For the text-containing cell, return its midpoint in [X, Y] coordinate format. 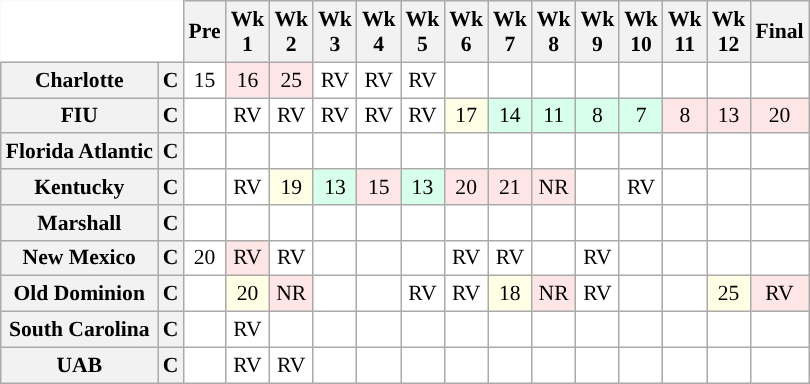
18 [510, 294]
21 [510, 187]
Wk5 [423, 32]
Wk11 [685, 32]
Wk9 [597, 32]
Florida Atlantic [80, 152]
Kentucky [80, 187]
Pre [205, 32]
Wk7 [510, 32]
Old Dominion [80, 294]
Marshall [80, 223]
16 [248, 80]
UAB [80, 365]
FIU [80, 116]
Wk8 [554, 32]
Wk10 [641, 32]
South Carolina [80, 330]
New Mexico [80, 258]
17 [466, 116]
Wk3 [335, 32]
Wk12 [729, 32]
Wk4 [379, 32]
Wk6 [466, 32]
19 [291, 187]
Charlotte [80, 80]
Final [779, 32]
7 [641, 116]
14 [510, 116]
11 [554, 116]
Wk1 [248, 32]
Wk2 [291, 32]
